Output the [x, y] coordinate of the center of the cell containing the given text.  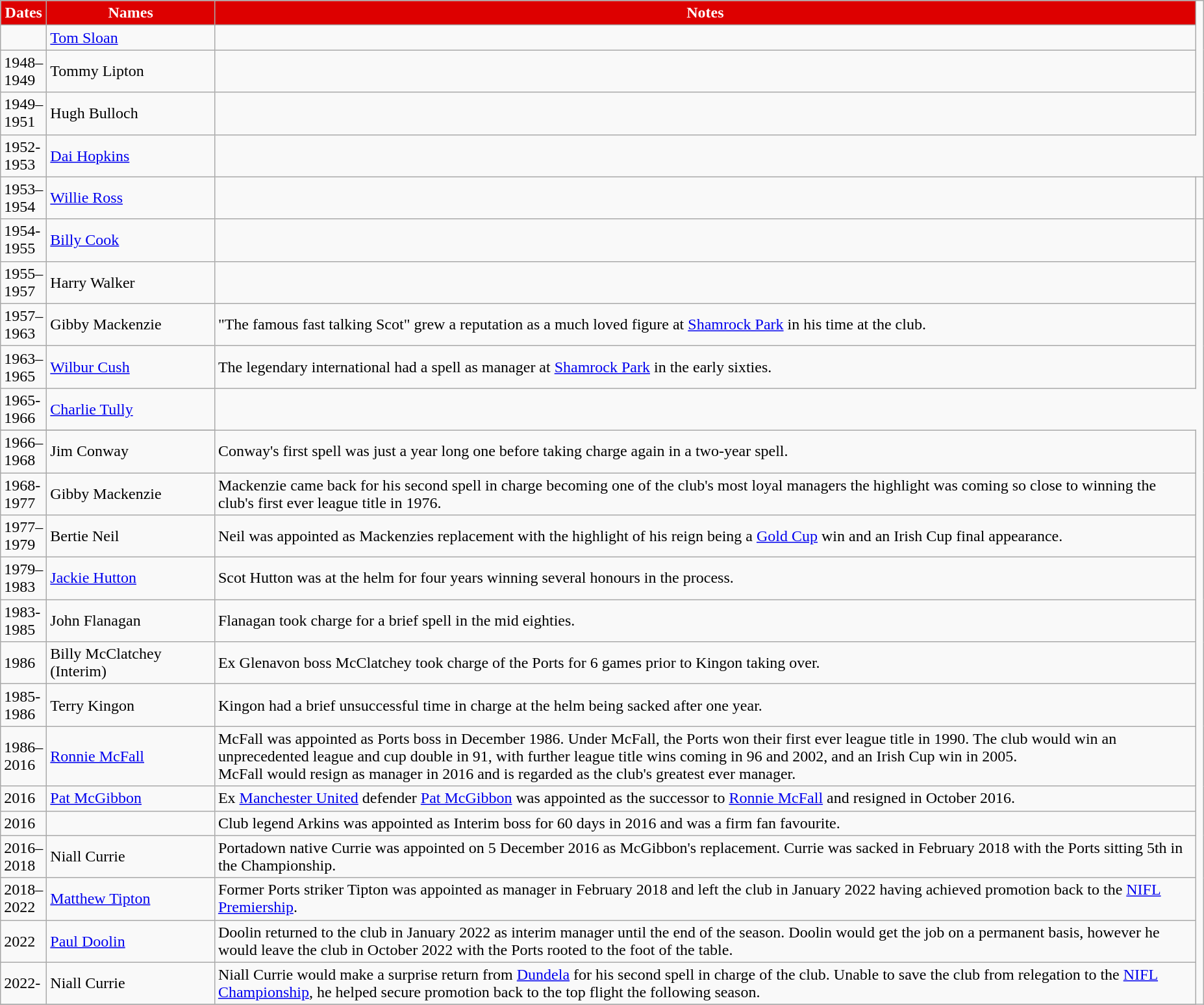
1952-1953 [23, 156]
1957–1963 [23, 325]
Hugh Bulloch [131, 113]
Tommy Lipton [131, 71]
Pat McGibbon [131, 798]
The legendary international had a spell as manager at Shamrock Park in the early sixties. [705, 366]
Tom Sloan [131, 38]
1953–1954 [23, 197]
1968-1977 [23, 494]
Matthew Tipton [131, 899]
1983-1985 [23, 621]
Jackie Hutton [131, 578]
Scot Hutton was at the helm for four years winning several honours in the process. [705, 578]
Bertie Neil [131, 537]
Jim Conway [131, 451]
Dates [23, 13]
2016–2018 [23, 856]
Ronnie McFall [131, 756]
1948–1949 [23, 71]
1955–1957 [23, 282]
Ex Manchester United defender Pat McGibbon was appointed as the successor to Ronnie McFall and resigned in October 2016. [705, 798]
Dai Hopkins [131, 156]
Harry Walker [131, 282]
1949–1951 [23, 113]
2022 [23, 941]
Terry Kingon [131, 706]
1977–1979 [23, 537]
Conway's first spell was just a year long one before taking charge again in a two-year spell. [705, 451]
Kingon had a brief unsuccessful time in charge at the helm being sacked after one year. [705, 706]
1986 [23, 663]
Ex Glenavon boss McClatchey took charge of the Ports for 6 games prior to Kingon taking over. [705, 663]
Billy Cook [131, 240]
Club legend Arkins was appointed as Interim boss for 60 days in 2016 and was a firm fan favourite. [705, 823]
1963–1965 [23, 366]
John Flanagan [131, 621]
"The famous fast talking Scot" grew a reputation as a much loved figure at Shamrock Park in his time at the club. [705, 325]
Billy McClatchey (Interim) [131, 663]
Neil was appointed as Mackenzies replacement with the highlight of his reign being a Gold Cup win and an Irish Cup final appearance. [705, 537]
2018–2022 [23, 899]
Names [131, 13]
Willie Ross [131, 197]
1986–2016 [23, 756]
Flanagan took charge for a brief spell in the mid eighties. [705, 621]
Paul Doolin [131, 941]
1965-1966 [23, 409]
Wilbur Cush [131, 366]
2022- [23, 984]
Notes [705, 13]
1985-1986 [23, 706]
1966–1968 [23, 451]
Charlie Tully [131, 409]
1954-1955 [23, 240]
1979–1983 [23, 578]
